Pinpoint the cell where the given text exists, returning its [X, Y] midpoint coordinate. 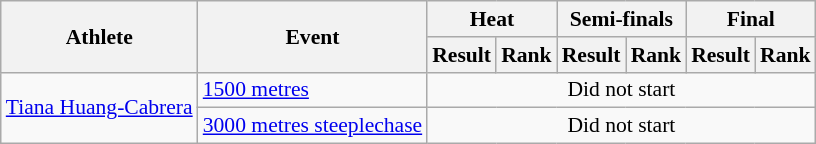
Event [313, 36]
3000 metres steeplechase [313, 126]
Final [750, 19]
Athlete [100, 36]
Tiana Huang-Cabrera [100, 108]
Heat [492, 19]
Semi-finals [622, 19]
1500 metres [313, 90]
